Determine the [X, Y] coordinate at the center of the cell enclosing the given text.  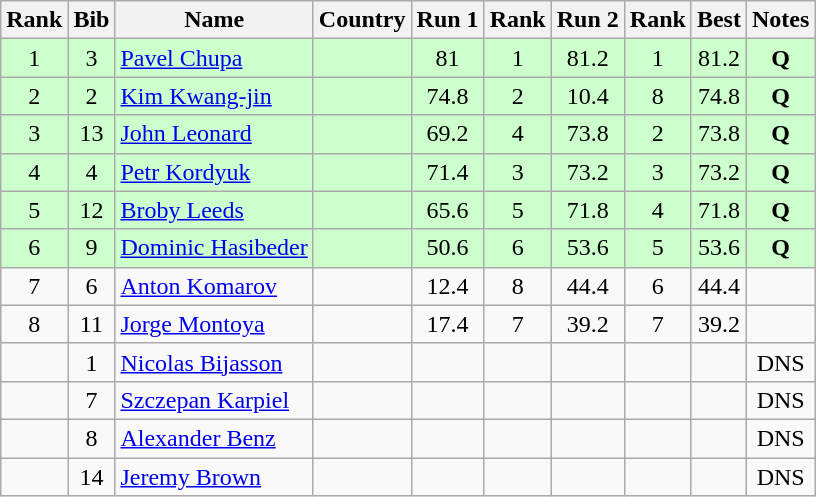
10.4 [588, 96]
13 [92, 134]
Run 2 [588, 20]
69.2 [448, 134]
Broby Leeds [214, 210]
Jeremy Brown [214, 477]
Pavel Chupa [214, 58]
John Leonard [214, 134]
9 [92, 248]
Jorge Montoya [214, 324]
Name [214, 20]
11 [92, 324]
Szczepan Karpiel [214, 400]
Anton Komarov [214, 286]
Nicolas Bijasson [214, 362]
Petr Kordyuk [214, 172]
81 [448, 58]
Notes [780, 20]
50.6 [448, 248]
Country [362, 20]
Run 1 [448, 20]
71.4 [448, 172]
14 [92, 477]
Bib [92, 20]
12.4 [448, 286]
Kim Kwang-jin [214, 96]
65.6 [448, 210]
Dominic Hasibeder [214, 248]
Alexander Benz [214, 438]
17.4 [448, 324]
Best [718, 20]
12 [92, 210]
